Scan for the cell matching the given text and deliver its [X, Y] coordinate at center. 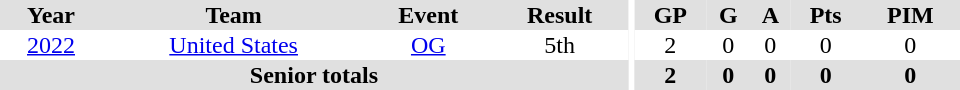
Team [234, 15]
A [770, 15]
Event [428, 15]
G [728, 15]
5th [560, 45]
Senior totals [314, 75]
2022 [51, 45]
Year [51, 15]
PIM [910, 15]
United States [234, 45]
Pts [826, 15]
OG [428, 45]
GP [670, 15]
Result [560, 15]
